Identify which cell holds the provided text, then report its (X, Y) central coordinate. 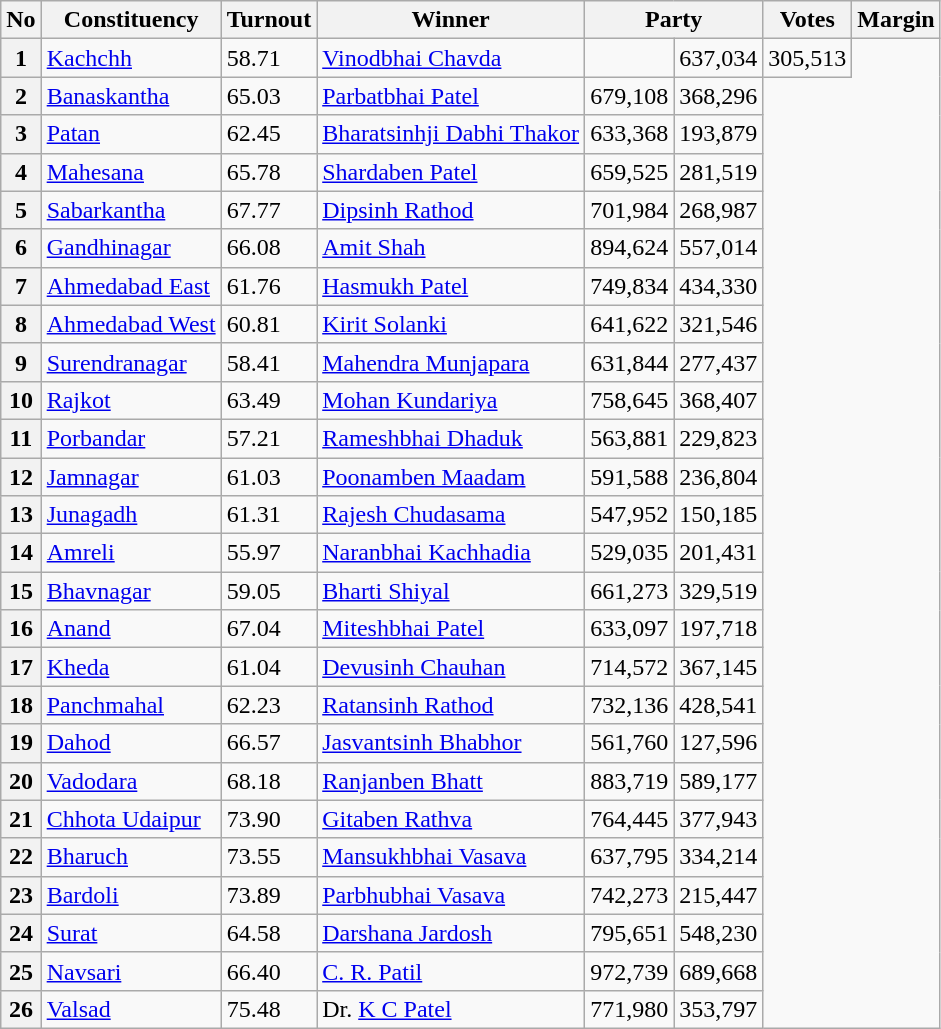
Kachchh (131, 58)
65.78 (269, 172)
63.49 (269, 400)
661,273 (630, 591)
Devusinh Chauhan (451, 667)
Vadodara (131, 781)
377,943 (718, 819)
Valsad (131, 1009)
61.31 (269, 515)
64.58 (269, 933)
Anand (131, 629)
742,273 (630, 895)
58.41 (269, 362)
589,177 (718, 781)
7 (21, 286)
Mansukhbhai Vasava (451, 857)
Turnout (269, 20)
65.03 (269, 96)
Parbatbhai Patel (451, 96)
Patan (131, 134)
73.90 (269, 819)
795,651 (630, 933)
972,739 (630, 971)
Sabarkantha (131, 210)
Rajesh Chudasama (451, 515)
631,844 (630, 362)
Rameshbhai Dhaduk (451, 438)
353,797 (718, 1009)
Ratansinh Rathod (451, 705)
61.03 (269, 477)
Junagadh (131, 515)
268,987 (718, 210)
Ahmedabad West (131, 324)
Rajkot (131, 400)
150,185 (718, 515)
57.21 (269, 438)
201,431 (718, 553)
321,546 (718, 324)
20 (21, 781)
434,330 (718, 286)
Kirit Solanki (451, 324)
5 (21, 210)
Amit Shah (451, 248)
591,588 (630, 477)
8 (21, 324)
561,760 (630, 743)
62.45 (269, 134)
18 (21, 705)
Mohan Kundariya (451, 400)
193,879 (718, 134)
637,034 (718, 58)
215,447 (718, 895)
Jamnagar (131, 477)
67.04 (269, 629)
277,437 (718, 362)
368,296 (718, 96)
Bardoli (131, 895)
Chhota Udaipur (131, 819)
Margin (896, 20)
23 (21, 895)
Parbhubhai Vasava (451, 895)
14 (21, 553)
Panchmahal (131, 705)
66.40 (269, 971)
1 (21, 58)
Gandhinagar (131, 248)
11 (21, 438)
13 (21, 515)
368,407 (718, 400)
6 (21, 248)
66.08 (269, 248)
73.89 (269, 895)
679,108 (630, 96)
Dipsinh Rathod (451, 210)
4 (21, 172)
22 (21, 857)
21 (21, 819)
Navsari (131, 971)
Gitaben Rathva (451, 819)
Bharatsinhji Dabhi Thakor (451, 134)
10 (21, 400)
Porbandar (131, 438)
C. R. Patil (451, 971)
15 (21, 591)
563,881 (630, 438)
127,596 (718, 743)
17 (21, 667)
229,823 (718, 438)
329,519 (718, 591)
641,622 (630, 324)
758,645 (630, 400)
764,445 (630, 819)
659,525 (630, 172)
Hasmukh Patel (451, 286)
24 (21, 933)
Poonamben Maadam (451, 477)
Amreli (131, 553)
732,136 (630, 705)
59.05 (269, 591)
Kheda (131, 667)
16 (21, 629)
75.48 (269, 1009)
547,952 (630, 515)
60.81 (269, 324)
Vinodbhai Chavda (451, 58)
2 (21, 96)
Naranbhai Kachhadia (451, 553)
Ranjanben Bhatt (451, 781)
Surat (131, 933)
428,541 (718, 705)
61.76 (269, 286)
Party (674, 20)
749,834 (630, 286)
9 (21, 362)
197,718 (718, 629)
73.55 (269, 857)
Votes (808, 20)
3 (21, 134)
Ahmedabad East (131, 286)
25 (21, 971)
61.04 (269, 667)
281,519 (718, 172)
Banaskantha (131, 96)
Jasvantsinh Bhabhor (451, 743)
894,624 (630, 248)
883,719 (630, 781)
Bhavnagar (131, 591)
305,513 (808, 58)
633,097 (630, 629)
548,230 (718, 933)
Mahesana (131, 172)
Dr. K C Patel (451, 1009)
771,980 (630, 1009)
12 (21, 477)
67.77 (269, 210)
701,984 (630, 210)
Surendranagar (131, 362)
633,368 (630, 134)
367,145 (718, 667)
Dahod (131, 743)
Bharuch (131, 857)
Darshana Jardosh (451, 933)
Constituency (131, 20)
529,035 (630, 553)
334,214 (718, 857)
26 (21, 1009)
No (21, 20)
Miteshbhai Patel (451, 629)
689,668 (718, 971)
19 (21, 743)
Shardaben Patel (451, 172)
236,804 (718, 477)
Mahendra Munjapara (451, 362)
68.18 (269, 781)
55.97 (269, 553)
62.23 (269, 705)
66.57 (269, 743)
Winner (451, 20)
637,795 (630, 857)
Bharti Shiyal (451, 591)
58.71 (269, 58)
557,014 (718, 248)
714,572 (630, 667)
